Return (x, y) of the center of cell containing provided text 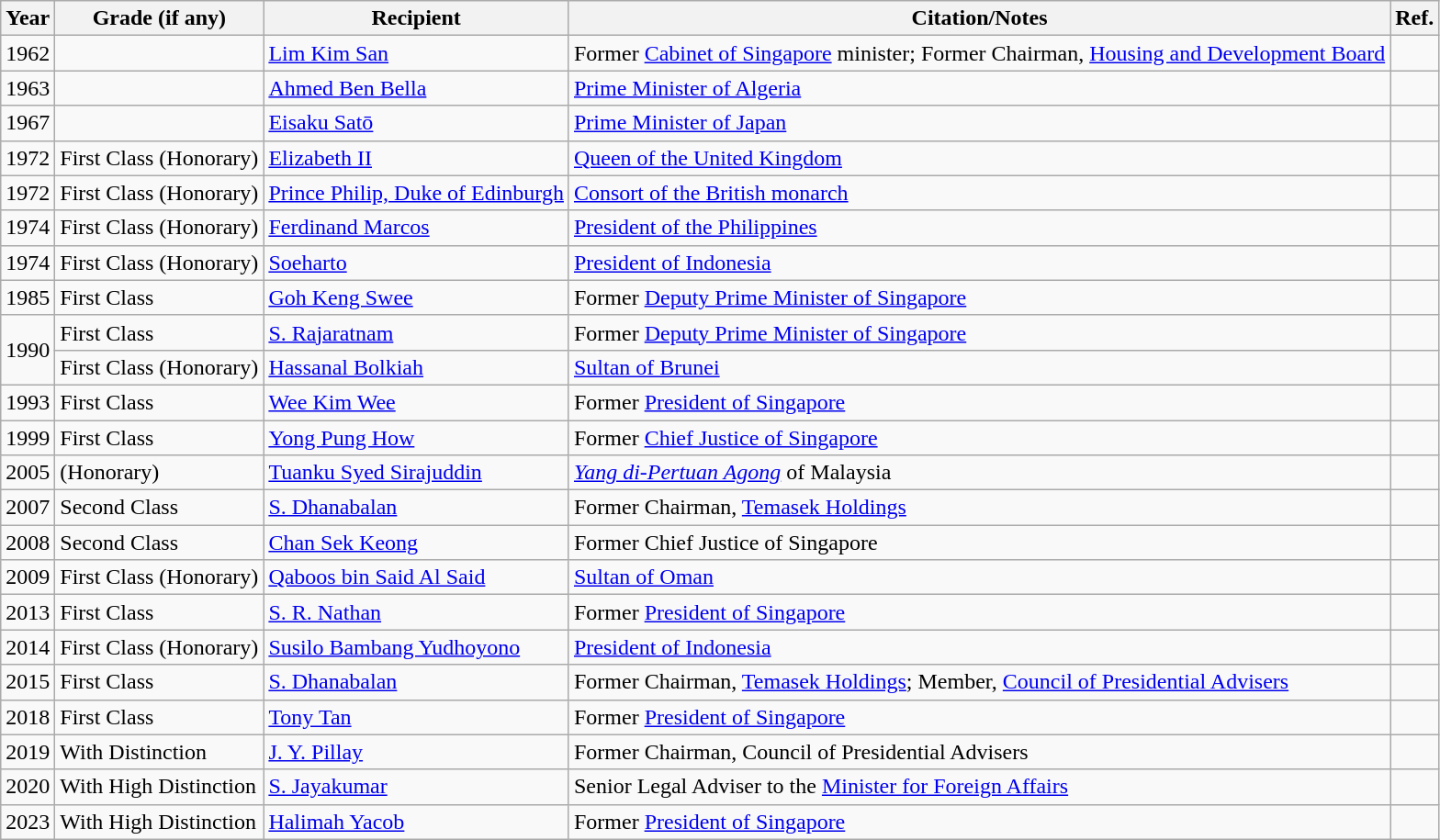
S. R. Nathan (417, 612)
Senior Legal Adviser to the Minister for Foreign Affairs (979, 787)
1999 (28, 438)
2007 (28, 508)
Tony Tan (417, 717)
Prime Minister of Algeria (979, 88)
Hassanal Bolkiah (417, 367)
Former Chairman, Council of Presidential Advisers (979, 752)
1962 (28, 53)
Yong Pung How (417, 438)
(Honorary) (160, 473)
2023 (28, 822)
Qaboos bin Said Al Said (417, 577)
Prince Philip, Duke of Edinburgh (417, 193)
Goh Keng Swee (417, 297)
Yang di-Pertuan Agong of Malaysia (979, 473)
2018 (28, 717)
1990 (28, 350)
2008 (28, 543)
J. Y. Pillay (417, 752)
Citation/Notes (979, 18)
2014 (28, 647)
Susilo Bambang Yudhoyono (417, 647)
Ahmed Ben Bella (417, 88)
S. Rajaratnam (417, 332)
2015 (28, 682)
Sultan of Brunei (979, 367)
Chan Sek Keong (417, 543)
1993 (28, 402)
Former Cabinet of Singapore minister; Former Chairman, Housing and Development Board (979, 53)
Prime Minister of Japan (979, 123)
Ref. (1414, 18)
Lim Kim San (417, 53)
S. Jayakumar (417, 787)
Queen of the United Kingdom (979, 158)
President of the Philippines (979, 228)
2019 (28, 752)
Grade (if any) (160, 18)
2005 (28, 473)
Eisaku Satō (417, 123)
Year (28, 18)
Halimah Yacob (417, 822)
Tuanku Syed Sirajuddin (417, 473)
Soeharto (417, 263)
Recipient (417, 18)
Ferdinand Marcos (417, 228)
Consort of the British monarch (979, 193)
2020 (28, 787)
Elizabeth II (417, 158)
2013 (28, 612)
2009 (28, 577)
Wee Kim Wee (417, 402)
1967 (28, 123)
Former Chairman, Temasek Holdings; Member, Council of Presidential Advisers (979, 682)
Former Chairman, Temasek Holdings (979, 508)
1963 (28, 88)
With Distinction (160, 752)
Sultan of Oman (979, 577)
1985 (28, 297)
